From the cell containing the given text, extract its center point as [X, Y] coordinate. 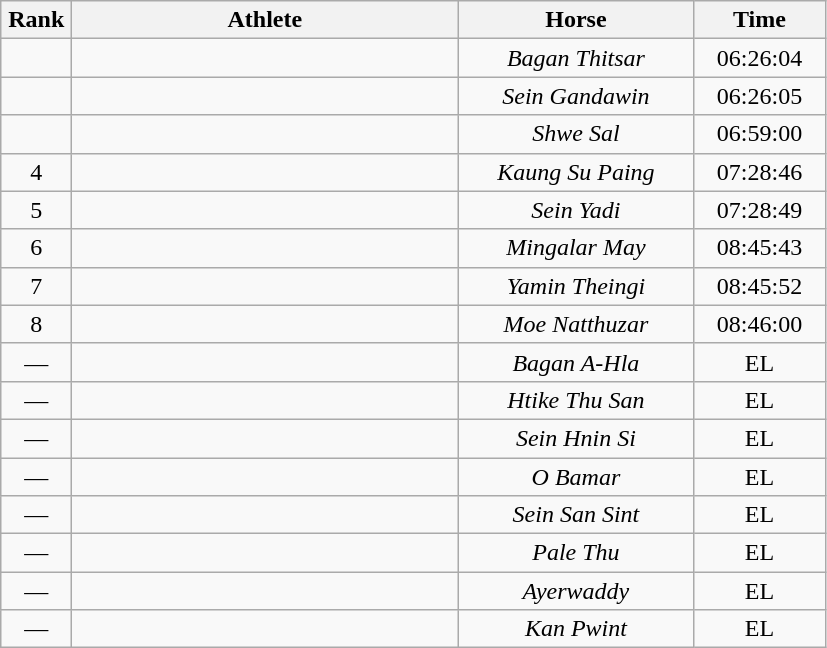
08:46:00 [760, 324]
Yamin Theingi [576, 286]
Time [760, 20]
4 [36, 172]
Kan Pwint [576, 629]
Sein Yadi [576, 210]
Sein San Sint [576, 515]
7 [36, 286]
07:28:46 [760, 172]
8 [36, 324]
Moe Natthuzar [576, 324]
Sein Hnin Si [576, 438]
08:45:52 [760, 286]
5 [36, 210]
06:26:05 [760, 96]
6 [36, 248]
Bagan Thitsar [576, 58]
Ayerwaddy [576, 591]
06:26:04 [760, 58]
Sein Gandawin [576, 96]
Shwe Sal [576, 134]
Bagan A-Hla [576, 362]
Mingalar May [576, 248]
Pale Thu [576, 553]
Horse [576, 20]
Kaung Su Paing [576, 172]
O Bamar [576, 477]
06:59:00 [760, 134]
07:28:49 [760, 210]
08:45:43 [760, 248]
Rank [36, 20]
Htike Thu San [576, 400]
Athlete [265, 20]
